Capture the cell that displays the provided text and extract its [X, Y] central coordinate. 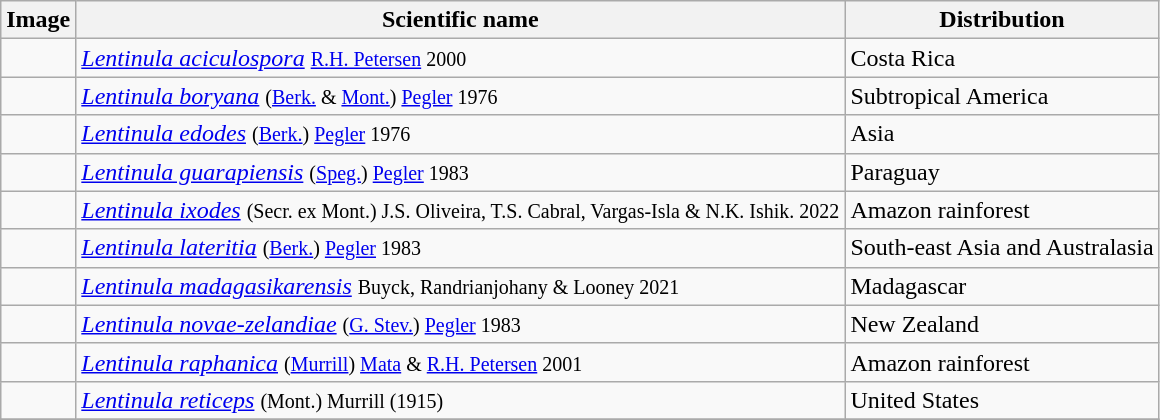
Lentinula edodes (Berk.) Pegler 1976 [460, 134]
Lentinula lateritia (Berk.) Pegler 1983 [460, 248]
New Zealand [1002, 324]
Lentinula ixodes (Secr. ex Mont.) J.S. Oliveira, T.S. Cabral, Vargas-Isla & N.K. Ishik. 2022 [460, 210]
Scientific name [460, 20]
Paraguay [1002, 172]
Lentinula guarapiensis (Speg.) Pegler 1983 [460, 172]
Lentinula aciculospora R.H. Petersen 2000 [460, 58]
Image [38, 20]
Asia [1002, 134]
United States [1002, 400]
Distribution [1002, 20]
Madagascar [1002, 286]
Lentinula reticeps (Mont.) Murrill (1915) [460, 400]
Costa Rica [1002, 58]
Lentinula raphanica (Murrill) Mata & R.H. Petersen 2001 [460, 362]
Lentinula boryana (Berk. & Mont.) Pegler 1976 [460, 96]
Lentinula novae-zelandiae (G. Stev.) Pegler 1983 [460, 324]
Subtropical America [1002, 96]
Lentinula madagasikarensis Buyck, Randrianjohany & Looney 2021 [460, 286]
South-east Asia and Australasia [1002, 248]
